Locate the cell with the specified text and output its [X, Y] center coordinate. 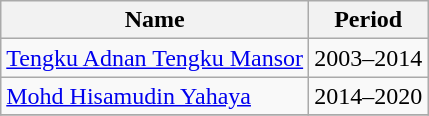
Name [155, 20]
Tengku Adnan Tengku Mansor [155, 58]
Mohd Hisamudin Yahaya [155, 96]
2003–2014 [368, 58]
2014–2020 [368, 96]
Period [368, 20]
